Capture the cell that displays the provided text and extract its [x, y] central coordinate. 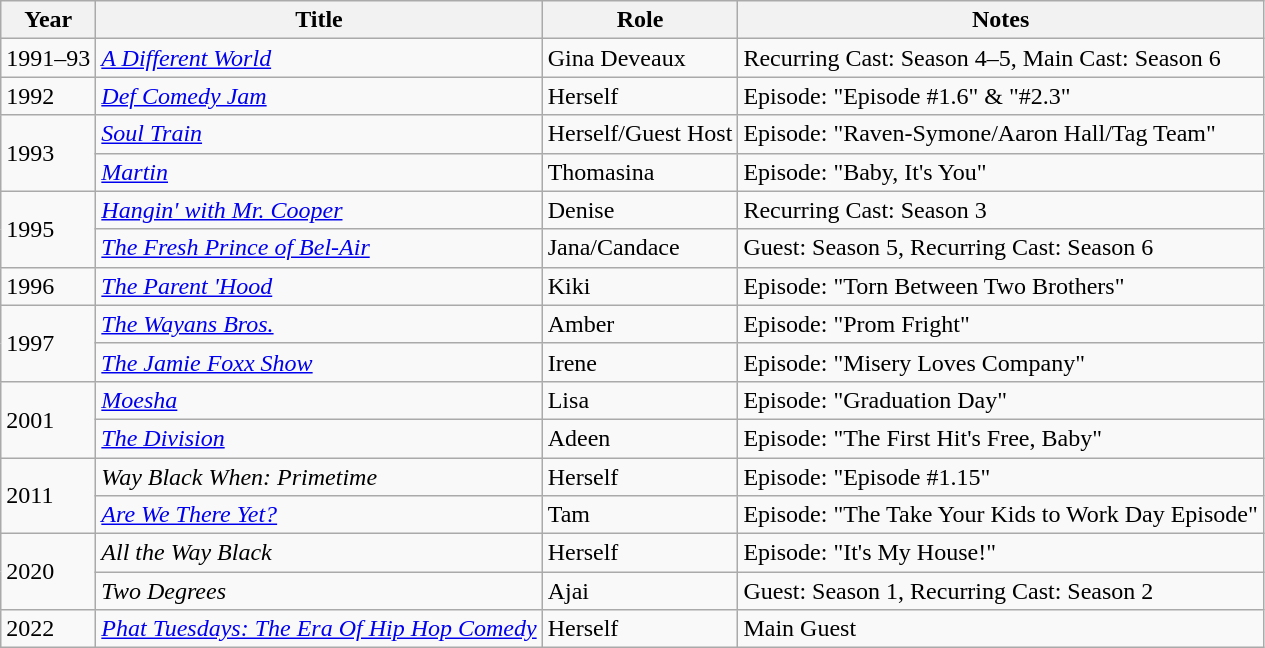
The Fresh Prince of Bel-Air [319, 248]
Def Comedy Jam [319, 96]
2011 [48, 496]
Main Guest [1000, 629]
The Division [319, 438]
Guest: Season 5, Recurring Cast: Season 6 [1000, 248]
Amber [640, 324]
Recurring Cast: Season 4–5, Main Cast: Season 6 [1000, 58]
Way Black When: Primetime [319, 477]
Soul Train [319, 134]
Lisa [640, 400]
The Jamie Foxx Show [319, 362]
2022 [48, 629]
A Different World [319, 58]
Ajai [640, 591]
Hangin' with Mr. Cooper [319, 210]
Denise [640, 210]
1996 [48, 286]
Moesha [319, 400]
Episode: "Graduation Day" [1000, 400]
The Parent 'Hood [319, 286]
All the Way Black [319, 553]
Episode: "It's My House!" [1000, 553]
Notes [1000, 20]
1991–93 [48, 58]
2020 [48, 572]
Are We There Yet? [319, 515]
1993 [48, 153]
Martin [319, 172]
Two Degrees [319, 591]
Episode: "Torn Between Two Brothers" [1000, 286]
Gina Deveaux [640, 58]
Episode: "The First Hit's Free, Baby" [1000, 438]
Episode: "Episode #1.6" & "#2.3" [1000, 96]
Thomasina [640, 172]
Guest: Season 1, Recurring Cast: Season 2 [1000, 591]
Episode: "Misery Loves Company" [1000, 362]
Year [48, 20]
Phat Tuesdays: The Era Of Hip Hop Comedy [319, 629]
Episode: "The Take Your Kids to Work Day Episode" [1000, 515]
Episode: "Raven-Symone/Aaron Hall/Tag Team" [1000, 134]
2001 [48, 419]
Kiki [640, 286]
Episode: "Baby, It's You" [1000, 172]
Tam [640, 515]
Episode: "Prom Fright" [1000, 324]
Title [319, 20]
Adeen [640, 438]
1997 [48, 343]
1992 [48, 96]
1995 [48, 229]
Herself/Guest Host [640, 134]
Role [640, 20]
Episode: "Episode #1.15" [1000, 477]
Recurring Cast: Season 3 [1000, 210]
Jana/Candace [640, 248]
The Wayans Bros. [319, 324]
Irene [640, 362]
